For the text-containing cell, return its midpoint in [X, Y] coordinate format. 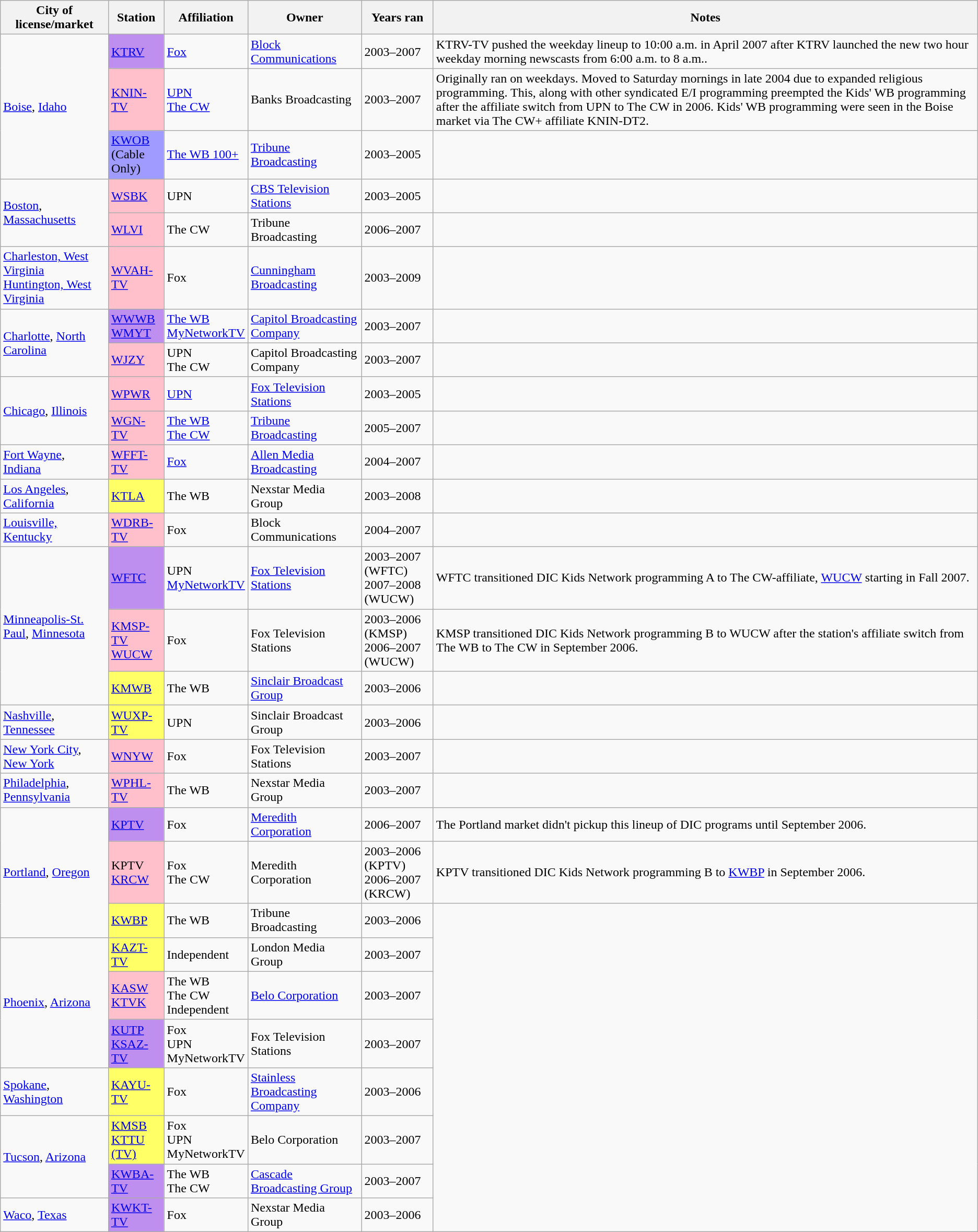
Los Angeles, California [54, 495]
FoxThe CW [206, 873]
Tucson, Arizona [54, 1157]
WWWBWMYT [136, 326]
The CW [206, 230]
City of license/market [54, 18]
WUXP-TV [136, 722]
KPTV transitioned DIC Kids Network programming B to KWBP in September 2006. [705, 873]
Louisville, Kentucky [54, 530]
KMSP-TVWUCW [136, 641]
KTLA [136, 495]
Fort Wayne, Indiana [54, 462]
2003–2008 [397, 495]
KTRV [136, 51]
2003–2007 (WFTC)2007–2008 (WUCW) [397, 578]
WSBK [136, 195]
The WBThe CWIndependent [206, 995]
KWBP [136, 921]
KWBA-TV [136, 1181]
UPNMyNetworkTV [206, 578]
WFTC transitioned DIC Kids Network programming A to The CW-affiliate, WUCW starting in Fall 2007. [705, 578]
KASWKTVK [136, 995]
Waco, Texas [54, 1215]
Portland, Oregon [54, 873]
WLVI [136, 230]
KWKT-TV [136, 1215]
KUTPKSAZ-TV [136, 1043]
2003–2006 (KPTV)2006–2007 (KRCW) [397, 873]
WPHL-TV [136, 790]
The Portland market didn't pickup this lineup of DIC programs until September 2006. [705, 824]
Stainless Broadcasting Company [305, 1091]
KAZT-TV [136, 954]
Cunningham Broadcasting [305, 278]
Nashville, Tennessee [54, 722]
2003–2006 (KMSP)2006–2007 (WUCW) [397, 641]
WJZY [136, 359]
Banks Broadcasting [305, 99]
Cascade Broadcasting Group [305, 1181]
New York City, New York [54, 757]
Independent [206, 954]
KWOB(Cable Only) [136, 155]
WVAH-TV [136, 278]
Charlotte, North Carolina [54, 343]
Affiliation [206, 18]
KNIN-TV [136, 99]
Station [136, 18]
The WB 100+ [206, 155]
KMSBKTTU (TV) [136, 1140]
WFFT-TV [136, 462]
Boise, Idaho [54, 107]
Notes [705, 18]
KAYU-TV [136, 1091]
Owner [305, 18]
Charleston, West VirginiaHuntington, West Virginia [54, 278]
WFTC [136, 578]
Minneapolis-St. Paul, Minnesota [54, 626]
KPTV [136, 824]
WPWR [136, 394]
Phoenix, Arizona [54, 1002]
2005–2007 [397, 427]
2003–2009 [397, 278]
Boston, Massachusetts [54, 213]
KPTVKRCW [136, 873]
Years ran [397, 18]
KMSP transitioned DIC Kids Network programming B to WUCW after the station's affiliate switch from The WB to The CW in September 2006. [705, 641]
Allen Media Broadcasting [305, 462]
Philadelphia, Pennsylvania [54, 790]
WGN-TV [136, 427]
Chicago, Illinois [54, 411]
The WBMyNetworkTV [206, 326]
KMWB [136, 689]
WDRB-TV [136, 530]
London Media Group [305, 954]
Spokane, Washington [54, 1091]
WNYW [136, 757]
CBS Television Stations [305, 195]
